Scan for the cell matching the given text and deliver its (x, y) coordinate at center. 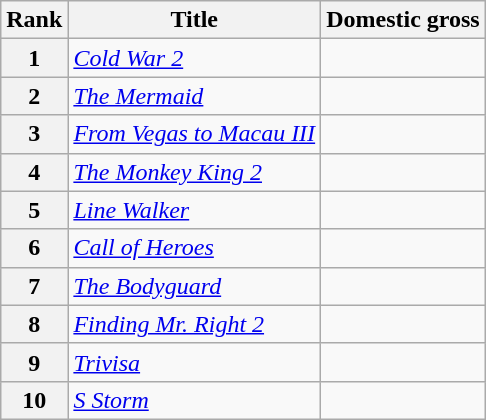
S Storm (194, 400)
6 (34, 248)
The Bodyguard (194, 286)
5 (34, 210)
The Monkey King 2 (194, 172)
Cold War 2 (194, 58)
9 (34, 362)
3 (34, 134)
2 (34, 96)
4 (34, 172)
Rank (34, 20)
8 (34, 324)
1 (34, 58)
Line Walker (194, 210)
The Mermaid (194, 96)
From Vegas to Macau III (194, 134)
Call of Heroes (194, 248)
Title (194, 20)
Domestic gross (404, 20)
10 (34, 400)
Trivisa (194, 362)
Finding Mr. Right 2 (194, 324)
7 (34, 286)
